Return the (x, y) coordinate for the center point of the cell that contains the specified text.  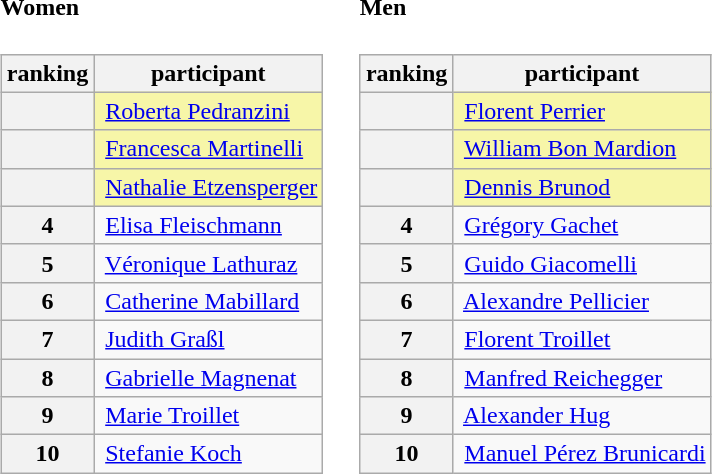
William Bon Mardion (582, 149)
Elisa Fleischmann (208, 225)
Stefanie Koch (208, 454)
Gabrielle Magnenat (208, 378)
Manuel Pérez Brunicardi (582, 454)
Francesca Martinelli (208, 149)
Guido Giacomelli (582, 263)
Véronique Lathuraz (208, 263)
Nathalie Etzensperger (208, 187)
Florent Troillet (582, 339)
Alexander Hug (582, 416)
Manfred Reichegger (582, 378)
Judith Graßl (208, 339)
Florent Perrier (582, 111)
Grégory Gachet (582, 225)
Roberta Pedranzini (208, 111)
Dennis Brunod (582, 187)
Catherine Mabillard (208, 301)
Alexandre Pellicier (582, 301)
Marie Troillet (208, 416)
